Identify which cell holds the provided text, then report its (x, y) central coordinate. 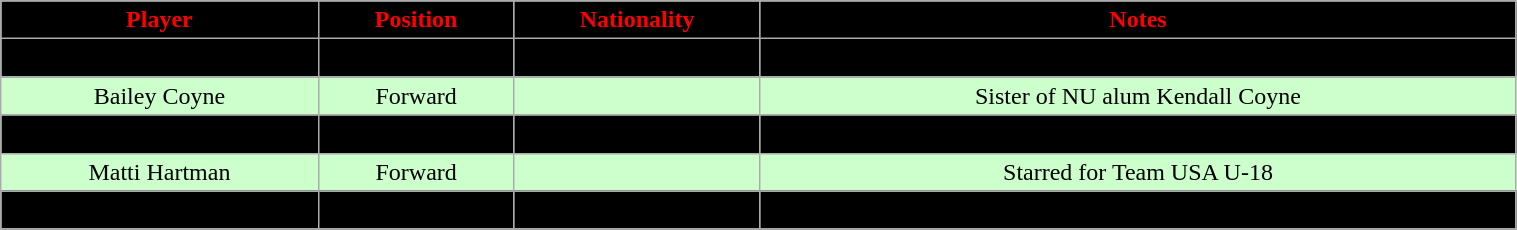
Codie Cross (160, 134)
Starred for Team USA U-18 (1138, 172)
Matti Hartman (160, 172)
Player (160, 20)
Bailey Coyne (160, 96)
Played for the Mid-Fairfield Stars (1138, 58)
Notes (1138, 20)
Nationality (637, 20)
Paige Capistran (160, 58)
On Chicago Young Americans squad (1138, 210)
Sister of NU alum Kendall Coyne (1138, 96)
Former Member of Team Canada U-18 (1138, 134)
Position (416, 20)
Andrea Renner (160, 210)
